Detect which cell encompasses the target text, then output its [x, y] center coordinate. 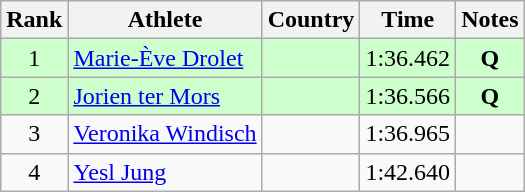
Athlete [165, 20]
1:36.462 [408, 58]
Rank [34, 20]
Jorien ter Mors [165, 96]
1:36.965 [408, 134]
4 [34, 172]
Time [408, 20]
1:42.640 [408, 172]
3 [34, 134]
Veronika Windisch [165, 134]
1 [34, 58]
1:36.566 [408, 96]
Marie-Ève Drolet [165, 58]
Yesl Jung [165, 172]
Notes [490, 20]
Country [311, 20]
2 [34, 96]
